Return [x, y] of the center of cell containing provided text 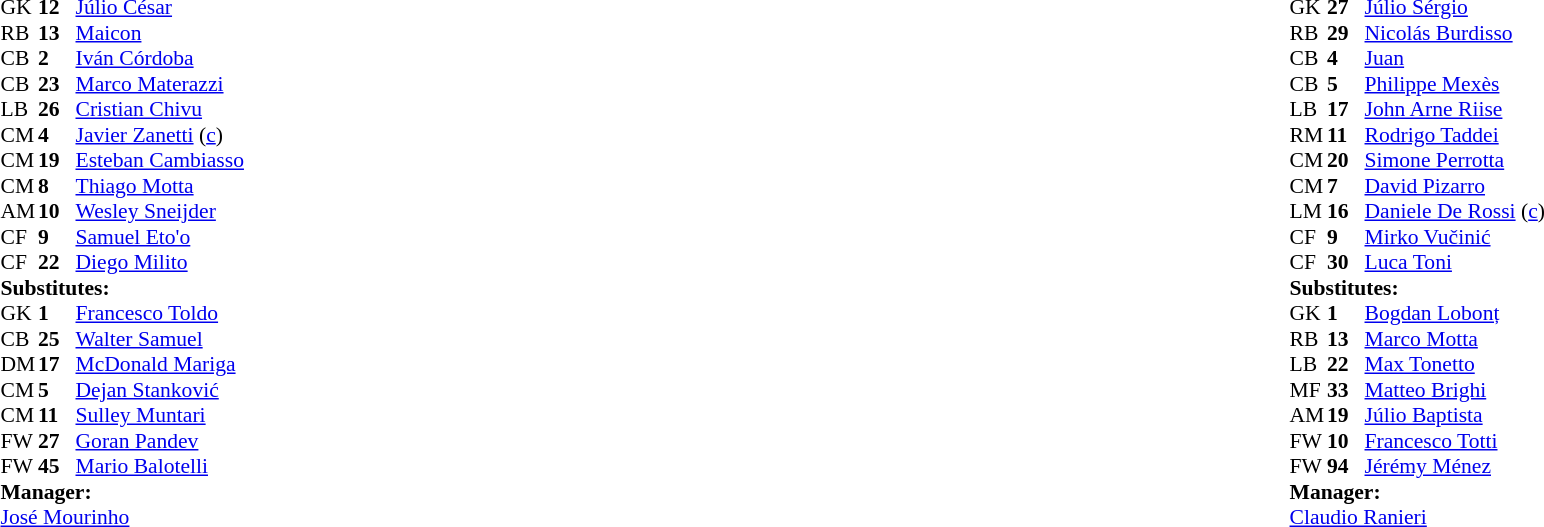
Sulley Muntari [160, 415]
26 [57, 109]
16 [1346, 211]
94 [1346, 467]
Maicon [160, 33]
McDonald Mariga [160, 365]
Thiago Motta [160, 186]
Wesley Sneijder [160, 211]
RM [1309, 135]
45 [57, 467]
Goran Pandev [160, 441]
Cristian Chivu [160, 109]
DM [19, 365]
2 [57, 59]
23 [57, 84]
20 [1346, 161]
33 [1346, 390]
Dejan Stanković [160, 390]
29 [1346, 33]
27 [57, 441]
Manager: [122, 492]
Marco Materazzi [160, 84]
Walter Samuel [160, 339]
Diego Milito [160, 263]
Mario Balotelli [160, 467]
MF [1309, 390]
Substitutes: [122, 288]
7 [1346, 186]
LM [1309, 211]
25 [57, 339]
8 [57, 186]
Esteban Cambiasso [160, 161]
Iván Córdoba [160, 59]
30 [1346, 263]
Samuel Eto'o [160, 237]
Javier Zanetti (c) [160, 135]
Francesco Toldo [160, 313]
